Extract the [x, y] coordinate from the center of the cell holding the provided text.  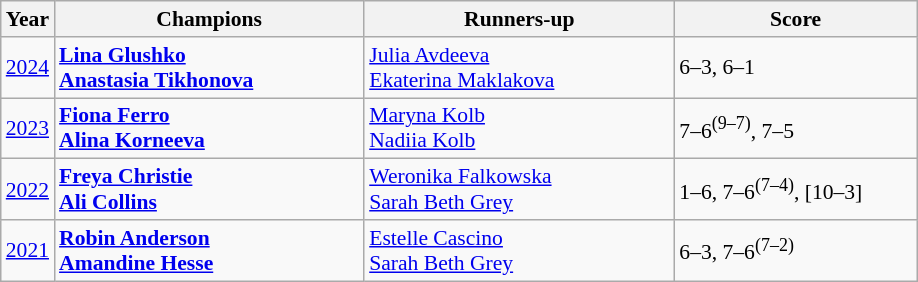
Lina Glushko Anastasia Tikhonova [209, 68]
Champions [209, 19]
Maryna Kolb Nadiia Kolb [519, 128]
1–6, 7–6(7–4), [10–3] [796, 190]
Freya Christie Ali Collins [209, 190]
6–3, 6–1 [796, 68]
2023 [28, 128]
Score [796, 19]
Year [28, 19]
2024 [28, 68]
Julia Avdeeva Ekaterina Maklakova [519, 68]
6–3, 7–6(7–2) [796, 250]
Fiona Ferro Alina Korneeva [209, 128]
Estelle Cascino Sarah Beth Grey [519, 250]
Weronika Falkowska Sarah Beth Grey [519, 190]
Runners-up [519, 19]
2022 [28, 190]
Robin Anderson Amandine Hesse [209, 250]
2021 [28, 250]
7–6(9–7), 7–5 [796, 128]
